Search for the cell housing the specified text and yield its (X, Y) center coordinate. 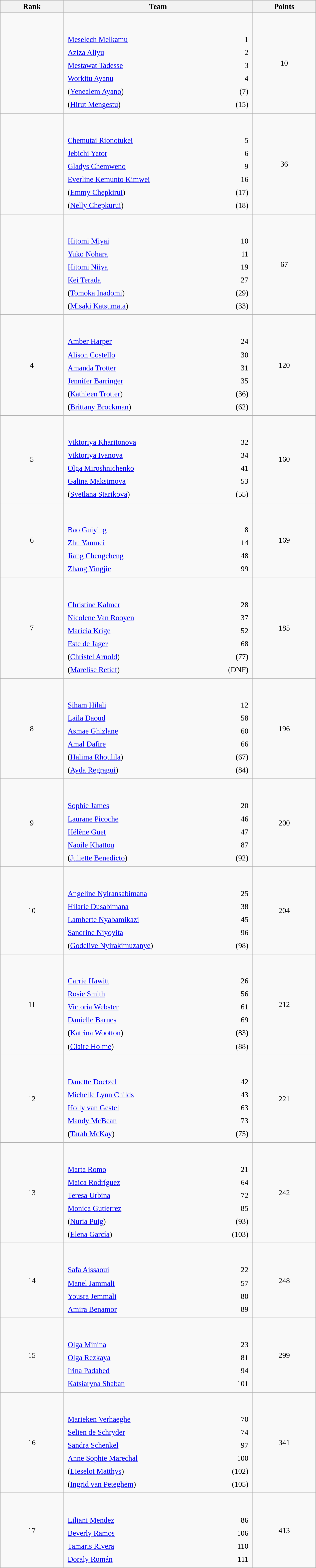
Hitomi Niiya (139, 267)
Maricia Krige (135, 631)
221 (284, 1099)
36 (284, 164)
Bao Guiying 8 Zhu Yanmei 14 Jiang Chengcheng 48 Zhang Yingjie 99 (158, 540)
(83) (231, 1033)
Mandy McBean (141, 1121)
(98) (236, 945)
Sophie James (139, 806)
169 (284, 540)
74 (231, 1432)
Marieken Verhaeghe (138, 1419)
Beverly Ramos (137, 1533)
(7) (231, 92)
58 (231, 718)
Safa Aissaoui 22 Manel Jammali 57 Yousra Jemmali 80 Amira Benamor 89 (158, 1281)
47 (232, 832)
111 (229, 1559)
Laila Daoud (138, 718)
(67) (231, 757)
Monica Gutierrez (134, 1208)
97 (231, 1445)
34 (233, 455)
Gladys Chemweno (143, 166)
100 (231, 1458)
Michelle Lynn Childs (141, 1095)
Liliani Mendez (137, 1520)
32 (233, 442)
Safa Aissaoui (142, 1270)
Galina Maksimova (141, 481)
67 (284, 264)
Angeline Nyiransabimana (144, 893)
Marta Romo (134, 1169)
70 (231, 1419)
68 (227, 644)
Rosie Smith (138, 994)
(Yenealem Ayano) (139, 92)
Irina Padabed (140, 1370)
(Emmy Chepkirui) (143, 192)
15 (32, 1355)
Amber Harper (140, 341)
(Katrina Wootton) (138, 1033)
27 (232, 280)
Viktoriya Kharitonova 32 Viktoriya Ivanova 34 Olga Miroshnichenko 41 Galina Maksimova 53 (Svetlana Starikova) (55) (158, 459)
Naoile Khattou (139, 845)
7 (32, 628)
Olga Miroshnichenko (141, 468)
80 (235, 1296)
69 (231, 1020)
Hélène Guet (139, 832)
(Nuria Puig) (134, 1222)
Victoria Webster (138, 1007)
(Brittany Brockman) (140, 407)
(Tomoka Inadomi) (139, 293)
Mestawat Tadesse (139, 66)
299 (284, 1355)
Everline Kemunto Kimwei (143, 179)
(Halima Rhoulila) (138, 757)
43 (233, 1095)
204 (284, 911)
17 (32, 1530)
Jiang Chengcheng (143, 556)
37 (227, 618)
89 (235, 1309)
Sophie James 20 Laurane Picoche 46 Hélène Guet 47 Naoile Khattou 87 (Juliette Benedicto) (92) (158, 823)
(33) (232, 306)
45 (236, 919)
Viktoriya Ivanova (141, 455)
Angeline Nyiransabimana 25 Hilarie Dusabimana 38 Lamberte Nyabamikazi 45 Sandrine Niyoyita 96 (Godelive Nyirakimuzanye) (98) (158, 911)
Zhang Yingjie (143, 569)
61 (231, 1007)
101 (232, 1384)
Doraly Román (137, 1559)
Aziza Aliyu (139, 53)
Manel Jammali (142, 1283)
(Juliette Benedicto) (139, 858)
Danette Doetzel 42 Michelle Lynn Childs 43 Holly van Gestel 63 Mandy McBean 73 (Tarah McKay) (75) (158, 1099)
Yousra Jemmali (142, 1296)
Asmae Ghizlane (138, 731)
86 (229, 1520)
(103) (227, 1235)
38 (236, 906)
(Claire Holme) (138, 1046)
196 (284, 729)
(88) (231, 1046)
53 (233, 481)
Workitu Ayanu (139, 79)
Danette Doetzel (141, 1082)
Holly van Gestel (141, 1108)
Amira Benamor (142, 1309)
110 (229, 1546)
(92) (232, 858)
30 (233, 354)
Yuko Nohara (139, 254)
(Ayda Regragui) (138, 770)
Katsiaryna Shaban (140, 1384)
42 (233, 1082)
Marieken Verhaeghe 70 Selien de Schryder 74 Sandra Schenkel 97 Anne Sophie Marechal 100 (Lieselot Matthys) (102) (Ingrid van Peteghem) (105) (158, 1443)
Lamberte Nyabamikazi (144, 919)
Este de Jager (135, 644)
413 (284, 1530)
Team (158, 7)
(Christel Arnold) (135, 657)
Laurane Picoche (139, 819)
(29) (232, 293)
Hitomi Miyai (139, 241)
41 (233, 468)
Nicolene Van Rooyen (135, 618)
46 (232, 819)
200 (284, 823)
Meselech Melkamu 1 Aziza Aliyu 2 Mestawat Tadesse 3 Workitu Ayanu 4 (Yenealem Ayano) (7) (Hirut Mengestu) (15) (158, 63)
Chemutai Rionotukei 5 Jebichi Yator 6 Gladys Chemweno 9 Everline Kemunto Kimwei 16 (Emmy Chepkirui) (17) (Nelly Chepkurui) (18) (158, 164)
Teresa Urbina (134, 1195)
(Elena García) (134, 1235)
60 (231, 731)
(17) (235, 192)
22 (235, 1270)
Anne Sophie Marechal (138, 1458)
Marta Romo 21 Maica Rodríguez 64 Teresa Urbina 72 Monica Gutierrez 85 (Nuria Puig) (93) (Elena García) (103) (158, 1193)
Alison Costello (140, 354)
(75) (233, 1134)
19 (232, 267)
73 (233, 1121)
(105) (231, 1484)
35 (233, 381)
341 (284, 1443)
Kei Terada (139, 280)
Sandra Schenkel (138, 1445)
(Tarah McKay) (141, 1134)
Meselech Melkamu (139, 40)
(84) (231, 770)
(Kathleen Trotter) (140, 394)
(Lieselot Matthys) (138, 1471)
Chemutai Rionotukei (143, 140)
81 (232, 1357)
85 (227, 1208)
63 (233, 1108)
Olga Rezkaya (140, 1357)
94 (232, 1370)
20 (232, 806)
Zhu Yanmei (143, 543)
(102) (231, 1471)
Points (284, 7)
Siham Hilali 12 Laila Daoud 58 Asmae Ghizlane 60 Amal Dafire 66 (Halima Rhoulila) (67) (Ayda Regragui) (84) (158, 729)
(Godelive Nyirakimuzanye) (144, 945)
(Hirut Mengestu) (139, 105)
57 (235, 1283)
(Svetlana Starikova) (141, 494)
31 (233, 367)
26 (231, 981)
25 (236, 893)
(Ingrid van Peteghem) (138, 1484)
Liliani Mendez 86 Beverly Ramos 106 Tamaris Rivera 110 Doraly Román 111 (158, 1530)
(Marelise Retief) (135, 670)
24 (233, 341)
Rank (32, 7)
Carrie Hawitt 26 Rosie Smith 56 Victoria Webster 61 Danielle Barnes 69 (Katrina Wootton) (83) (Claire Holme) (88) (158, 1005)
64 (227, 1182)
Selien de Schryder (138, 1432)
(Misaki Katsumata) (139, 306)
(93) (227, 1222)
(15) (231, 105)
Christine Kalmer 28 Nicolene Van Rooyen 37 Maricia Krige 52 Este de Jager 68 (Christel Arnold) (77) (Marelise Retief) (DNF) (158, 628)
21 (227, 1169)
Maica Rodríguez (134, 1182)
Olga Minina (140, 1344)
Sandrine Niyoyita (144, 932)
23 (232, 1344)
Christine Kalmer (135, 604)
96 (236, 932)
2 (231, 53)
(18) (235, 205)
Hitomi Miyai 10 Yuko Nohara 11 Hitomi Niiya 19 Kei Terada 27 (Tomoka Inadomi) (29) (Misaki Katsumata) (33) (158, 264)
Carrie Hawitt (138, 981)
248 (284, 1281)
Danielle Barnes (138, 1020)
160 (284, 459)
13 (32, 1193)
Viktoriya Kharitonova (141, 442)
242 (284, 1193)
(62) (233, 407)
(55) (233, 494)
(36) (233, 394)
52 (227, 631)
Tamaris Rivera (137, 1546)
28 (227, 604)
Jebichi Yator (143, 153)
Hilarie Dusabimana (144, 906)
Bao Guiying (143, 530)
Olga Minina 23 Olga Rezkaya 81 Irina Padabed 94 Katsiaryna Shaban 101 (158, 1355)
185 (284, 628)
212 (284, 1005)
Amber Harper 24 Alison Costello 30 Amanda Trotter 31 Jennifer Barringer 35 (Kathleen Trotter) (36) (Brittany Brockman) (62) (158, 365)
(DNF) (227, 670)
120 (284, 365)
72 (227, 1195)
(77) (227, 657)
(Nelly Chepkurui) (143, 205)
Siham Hilali (138, 705)
66 (231, 744)
48 (236, 556)
56 (231, 994)
Amanda Trotter (140, 367)
Amal Dafire (138, 744)
3 (231, 66)
87 (232, 845)
Jennifer Barringer (140, 381)
106 (229, 1533)
1 (231, 40)
99 (236, 569)
